Scan for the cell matching the given text and deliver its [X, Y] coordinate at center. 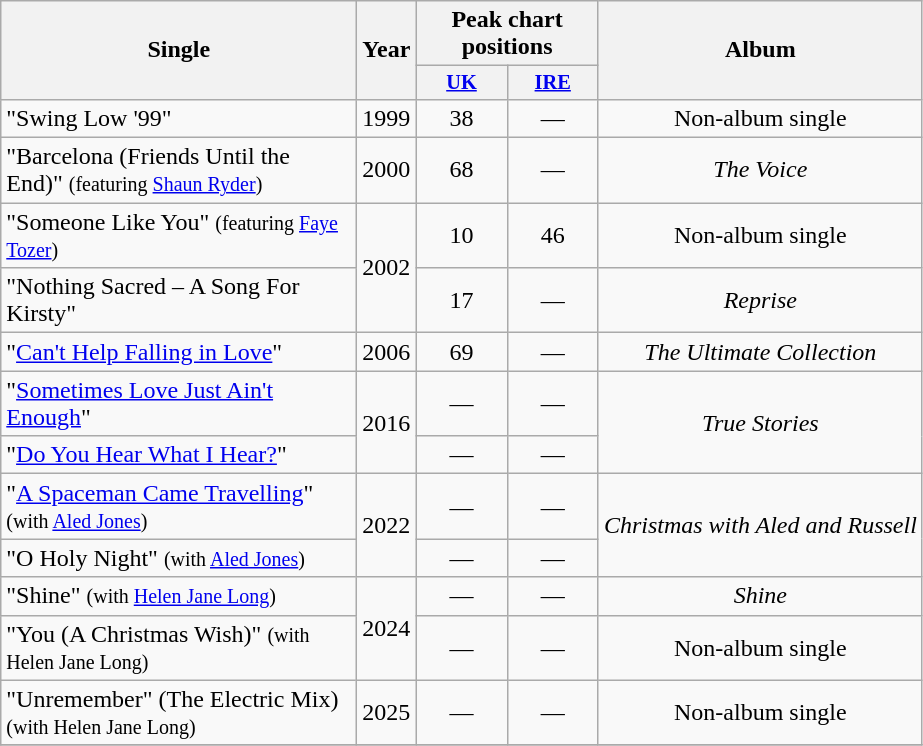
Album [760, 50]
38 [462, 118]
1999 [386, 118]
Peak chart positions [507, 34]
"Barcelona (Friends Until the End)" (featuring Shaun Ryder) [179, 170]
2002 [386, 268]
"Can't Help Falling in Love" [179, 352]
"Shine" (with Helen Jane Long) [179, 596]
"Do You Hear What I Hear?" [179, 455]
2022 [386, 526]
2006 [386, 352]
UK [462, 83]
The Ultimate Collection [760, 352]
"A Spaceman Came Travelling" (with Aled Jones) [179, 506]
2000 [386, 170]
Year [386, 50]
2024 [386, 628]
"Unremember" (The Electric Mix)(with Helen Jane Long) [179, 712]
46 [552, 236]
"Nothing Sacred – A Song For Kirsty" [179, 300]
69 [462, 352]
The Voice [760, 170]
IRE [552, 83]
68 [462, 170]
Reprise [760, 300]
"Someone Like You" (featuring Faye Tozer) [179, 236]
"O Holy Night" (with Aled Jones) [179, 558]
"Swing Low '99" [179, 118]
2025 [386, 712]
17 [462, 300]
"Sometimes Love Just Ain't Enough" [179, 404]
2016 [386, 422]
Single [179, 50]
"You (A Christmas Wish)" (with Helen Jane Long) [179, 648]
Shine [760, 596]
True Stories [760, 422]
Christmas with Aled and Russell [760, 526]
10 [462, 236]
